Identify which cell holds the provided text, then report its [x, y] central coordinate. 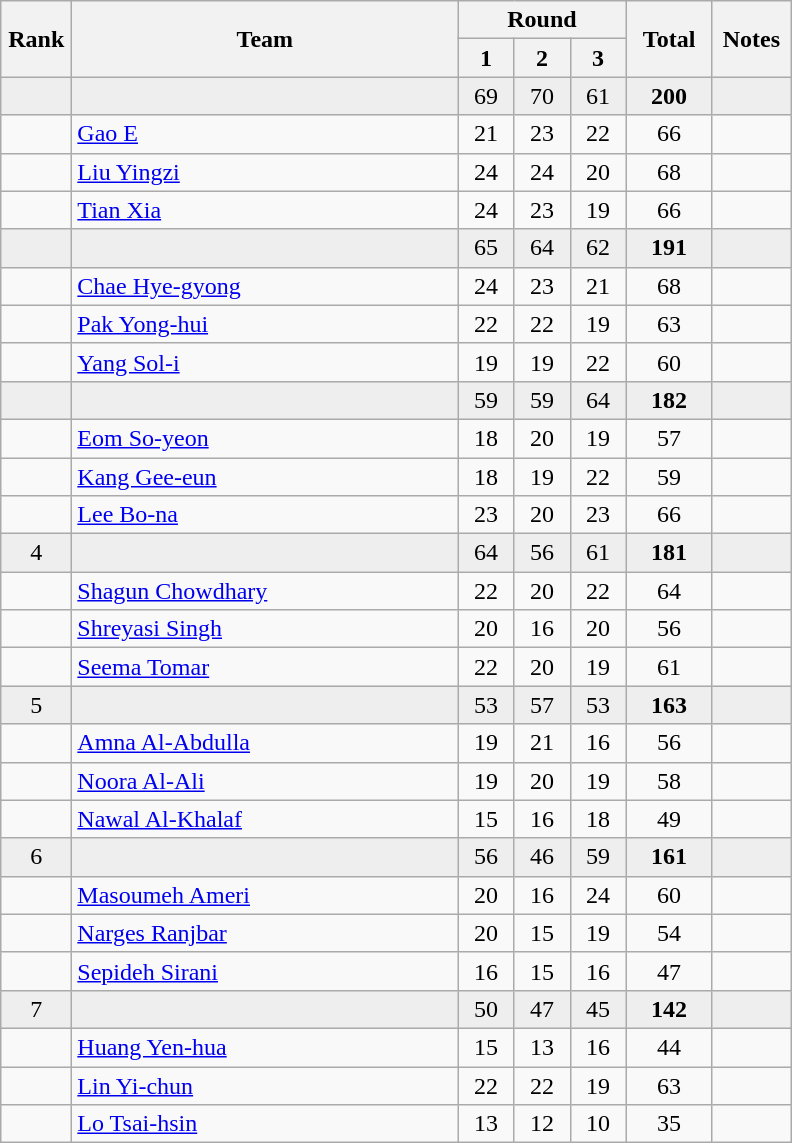
45 [598, 1009]
Chae Hye-gyong [265, 286]
Noora Al-Ali [265, 781]
Lo Tsai-hsin [265, 1124]
5 [36, 705]
Huang Yen-hua [265, 1047]
Seema Tomar [265, 667]
Eom So-yeon [265, 438]
49 [669, 819]
191 [669, 248]
6 [36, 857]
Yang Sol-i [265, 362]
142 [669, 1009]
Liu Yingzi [265, 172]
Gao E [265, 134]
Tian Xia [265, 210]
Amna Al-Abdulla [265, 743]
44 [669, 1047]
1 [486, 58]
Notes [752, 39]
Total [669, 39]
Nawal Al-Khalaf [265, 819]
Masoumeh Ameri [265, 895]
Kang Gee-eun [265, 477]
182 [669, 400]
12 [542, 1124]
35 [669, 1124]
46 [542, 857]
7 [36, 1009]
4 [36, 553]
62 [598, 248]
2 [542, 58]
65 [486, 248]
Round [542, 20]
54 [669, 933]
10 [598, 1124]
163 [669, 705]
161 [669, 857]
Sepideh Sirani [265, 971]
Shagun Chowdhary [265, 591]
50 [486, 1009]
Lin Yi-chun [265, 1085]
Pak Yong-hui [265, 324]
69 [486, 96]
Rank [36, 39]
Shreyasi Singh [265, 629]
Team [265, 39]
70 [542, 96]
181 [669, 553]
Narges Ranjbar [265, 933]
Lee Bo-na [265, 515]
200 [669, 96]
3 [598, 58]
58 [669, 781]
